Search for the cell housing the specified text and yield its [x, y] center coordinate. 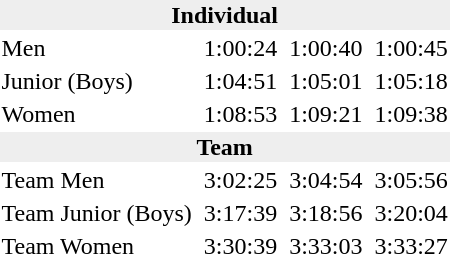
1:00:45 [411, 48]
3:18:56 [326, 213]
3:02:25 [240, 180]
3:17:39 [240, 213]
1:00:40 [326, 48]
Team [224, 147]
Men [96, 48]
1:00:24 [240, 48]
3:20:04 [411, 213]
1:09:21 [326, 114]
Women [96, 114]
1:05:18 [411, 81]
Individual [224, 15]
Team Junior (Boys) [96, 213]
1:05:01 [326, 81]
3:04:54 [326, 180]
1:04:51 [240, 81]
1:09:38 [411, 114]
1:08:53 [240, 114]
Junior (Boys) [96, 81]
3:05:56 [411, 180]
Team Men [96, 180]
